Scan for the cell matching the given text and deliver its [X, Y] coordinate at center. 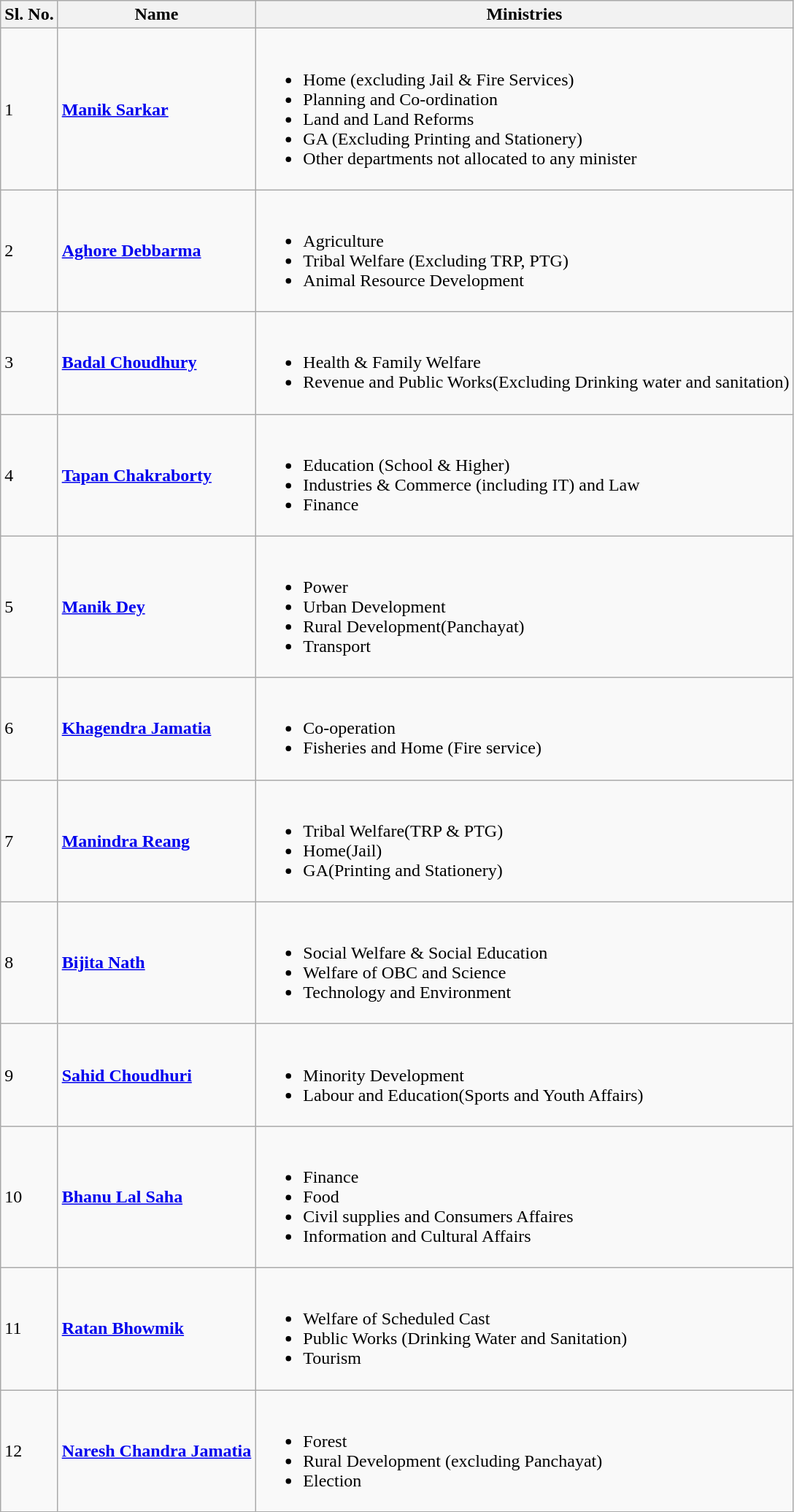
Sahid Choudhuri [156, 1075]
FinanceFoodCivil supplies and Consumers AffairesInformation and Cultural Affairs [524, 1197]
Sl. No. [29, 15]
6 [29, 729]
Name [156, 15]
5 [29, 607]
PowerUrban DevelopmentRural Development(Panchayat)Transport [524, 607]
9 [29, 1075]
Social Welfare & Social EducationWelfare of OBC and ScienceTechnology and Environment [524, 962]
Ministries [524, 15]
Tapan Chakraborty [156, 475]
11 [29, 1329]
8 [29, 962]
3 [29, 363]
12 [29, 1451]
Manindra Reang [156, 841]
Tribal Welfare(TRP & PTG)Home(Jail)GA(Printing and Stationery) [524, 841]
Manik Sarkar [156, 110]
2 [29, 251]
10 [29, 1197]
1 [29, 110]
Bhanu Lal Saha [156, 1197]
ForestRural Development (excluding Panchayat)Election [524, 1451]
AgricultureTribal Welfare (Excluding TRP, PTG)Animal Resource Development [524, 251]
7 [29, 841]
Co-operationFisheries and Home (Fire service) [524, 729]
Health & Family WelfareRevenue and Public Works(Excluding Drinking water and sanitation) [524, 363]
Bijita Nath [156, 962]
Aghore Debbarma [156, 251]
Minority DevelopmentLabour and Education(Sports and Youth Affairs) [524, 1075]
4 [29, 475]
Manik Dey [156, 607]
Welfare of Scheduled CastPublic Works (Drinking Water and Sanitation)Tourism [524, 1329]
Naresh Chandra Jamatia [156, 1451]
Badal Choudhury [156, 363]
Khagendra Jamatia [156, 729]
Education (School & Higher)Industries & Commerce (including IT) and LawFinance [524, 475]
Ratan Bhowmik [156, 1329]
